Provide the [x, y] coordinate of the cell's center where the given text is located.  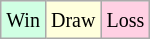
Loss [126, 20]
Win [24, 20]
Draw [72, 20]
